Search for the cell housing the specified text and yield its (X, Y) center coordinate. 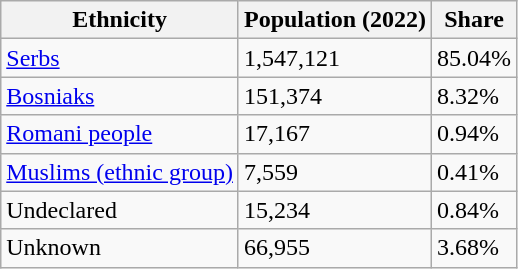
Share (474, 20)
151,374 (334, 96)
Serbs (120, 58)
Bosniaks (120, 96)
17,167 (334, 134)
7,559 (334, 172)
66,955 (334, 248)
Population (2022) (334, 20)
Unknown (120, 248)
8.32% (474, 96)
0.41% (474, 172)
Romani people (120, 134)
Muslims (ethnic group) (120, 172)
15,234 (334, 210)
0.94% (474, 134)
85.04% (474, 58)
Ethnicity (120, 20)
0.84% (474, 210)
1,547,121 (334, 58)
3.68% (474, 248)
Undeclared (120, 210)
